Detect which cell encompasses the target text, then output its (X, Y) center coordinate. 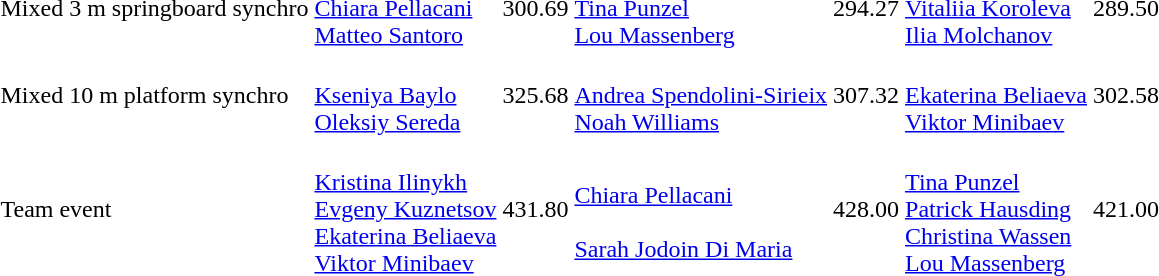
325.68 (536, 95)
Ekaterina BeliaevaViktor Minibaev (996, 95)
Kseniya BayloOleksiy Sereda (406, 95)
Andrea Spendolini-SirieixNoah Williams (701, 95)
307.32 (866, 95)
